Identify which cell holds the provided text, then report its [X, Y] central coordinate. 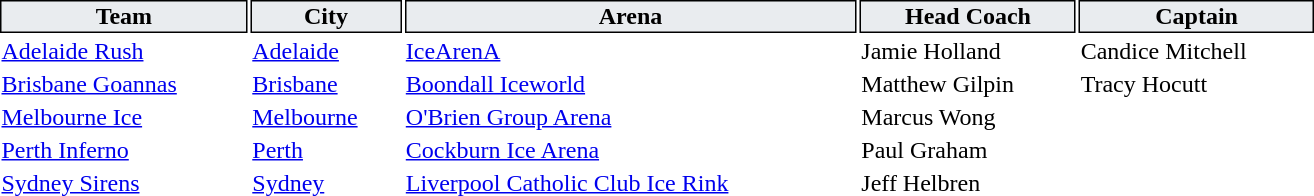
Jamie Holland [968, 51]
Marcus Wong [968, 117]
Team [124, 16]
IceArenA [630, 51]
Paul Graham [968, 150]
City [326, 16]
Arena [630, 16]
Perth Inferno [124, 150]
Candice Mitchell [1196, 51]
O'Brien Group Arena [630, 117]
Matthew Gilpin [968, 84]
Adelaide Rush [124, 51]
Adelaide [326, 51]
Brisbane [326, 84]
Perth [326, 150]
Cockburn Ice Arena [630, 150]
Boondall Iceworld [630, 84]
Tracy Hocutt [1196, 84]
Melbourne Ice [124, 117]
Melbourne [326, 117]
Captain [1196, 16]
Head Coach [968, 16]
Brisbane Goannas [124, 84]
